Determine the (X, Y) coordinate at the center of the cell enclosing the given text.  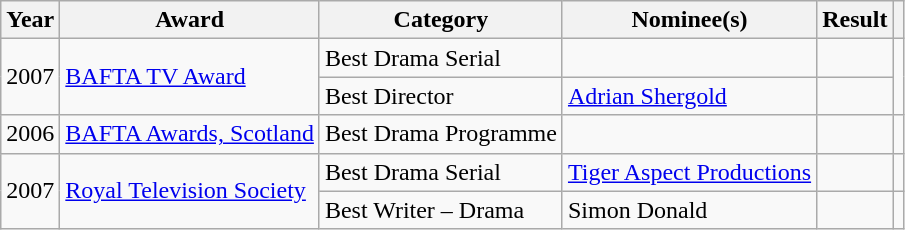
Year (30, 20)
Result (855, 20)
Adrian Shergold (689, 96)
Nominee(s) (689, 20)
Best Director (440, 96)
Simon Donald (689, 210)
Category (440, 20)
Royal Television Society (190, 191)
BAFTA Awards, Scotland (190, 134)
Best Writer – Drama (440, 210)
Award (190, 20)
BAFTA TV Award (190, 77)
Tiger Aspect Productions (689, 172)
Best Drama Programme (440, 134)
2006 (30, 134)
